Provide the [X, Y] coordinate of the cell's center where the given text is located.  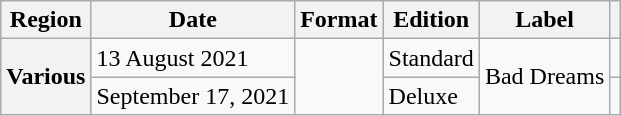
Bad Dreams [544, 77]
Region [46, 20]
Format [339, 20]
September 17, 2021 [193, 96]
Edition [431, 20]
Standard [431, 58]
Date [193, 20]
Label [544, 20]
Deluxe [431, 96]
Various [46, 77]
13 August 2021 [193, 58]
